Capture the cell that displays the provided text and extract its [x, y] central coordinate. 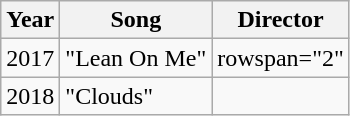
Director [281, 20]
Song [136, 20]
"Lean On Me" [136, 58]
Year [30, 20]
"Clouds" [136, 96]
rowspan="2" [281, 58]
2017 [30, 58]
2018 [30, 96]
